Return the [x, y] coordinate for the center point of the cell that contains the specified text.  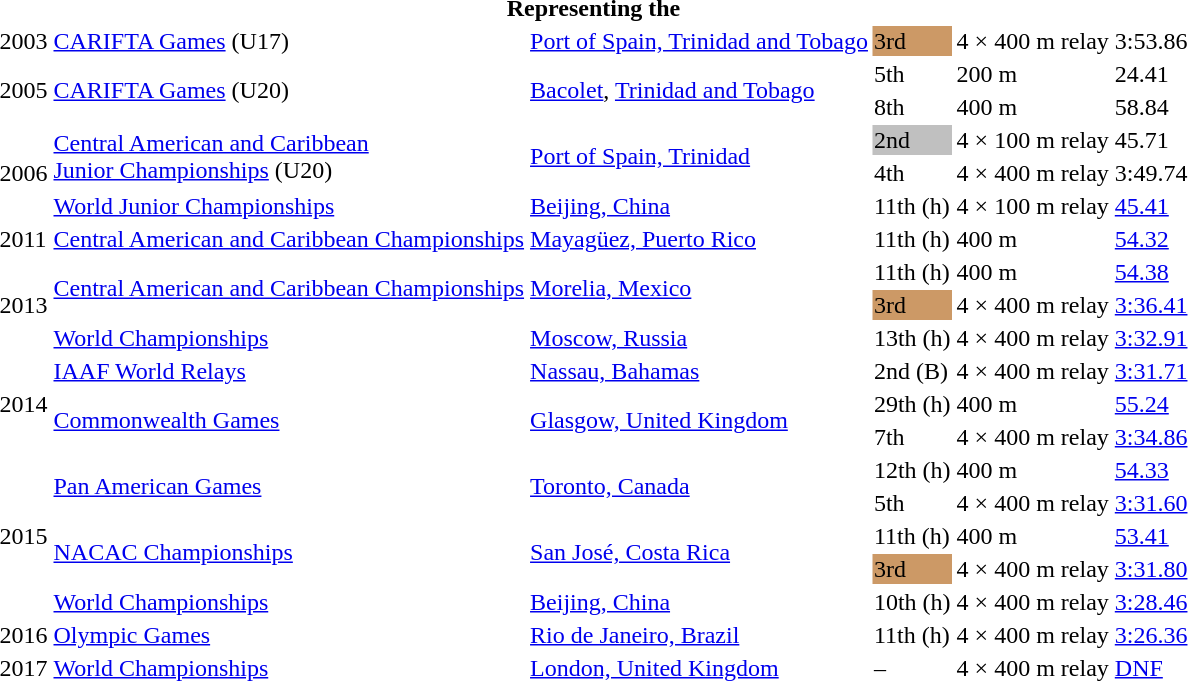
10th (h) [912, 602]
Central American and CaribbeanJunior Championships (U20) [289, 156]
Morelia, Mexico [700, 288]
Commonwealth Games [289, 420]
CARIFTA Games (U17) [289, 41]
World Junior Championships [289, 206]
Port of Spain, Trinidad [700, 156]
Rio de Janeiro, Brazil [700, 635]
Nassau, Bahamas [700, 371]
8th [912, 107]
2nd (B) [912, 371]
12th (h) [912, 470]
Glasgow, United Kingdom [700, 420]
Mayagüez, Puerto Rico [700, 239]
4th [912, 173]
29th (h) [912, 404]
IAAF World Relays [289, 371]
13th (h) [912, 338]
7th [912, 437]
San José, Costa Rica [700, 552]
200 m [1032, 74]
Moscow, Russia [700, 338]
Pan American Games [289, 486]
CARIFTA Games (U20) [289, 90]
Olympic Games [289, 635]
Toronto, Canada [700, 486]
Bacolet, Trinidad and Tobago [700, 90]
2nd [912, 140]
Port of Spain, Trinidad and Tobago [700, 41]
NACAC Championships [289, 552]
